Provide the [X, Y] coordinate of the cell's center where the given text is located.  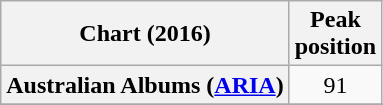
Australian Albums (ARIA) [145, 85]
91 [335, 85]
Chart (2016) [145, 34]
Peak position [335, 34]
